Detect which cell encompasses the target text, then output its (x, y) center coordinate. 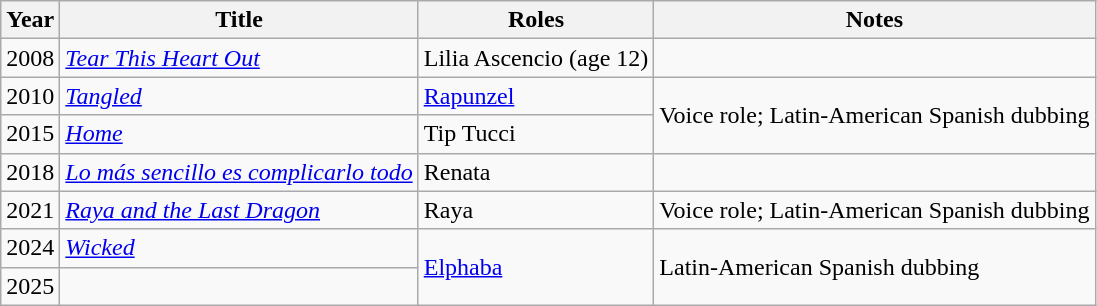
2018 (30, 172)
Raya and the Last Dragon (239, 210)
2015 (30, 134)
Tear This Heart Out (239, 58)
Home (239, 134)
2008 (30, 58)
Title (239, 20)
Roles (536, 20)
Tip Tucci (536, 134)
Elphaba (536, 267)
Tangled (239, 96)
Year (30, 20)
2010 (30, 96)
2021 (30, 210)
Lo más sencillo es complicarlo todo (239, 172)
Wicked (239, 248)
2024 (30, 248)
Raya (536, 210)
Lilia Ascencio (age 12) (536, 58)
Latin-American Spanish dubbing (874, 267)
Notes (874, 20)
Renata (536, 172)
Rapunzel (536, 96)
2025 (30, 286)
